Scan for the cell matching the given text and deliver its [X, Y] coordinate at center. 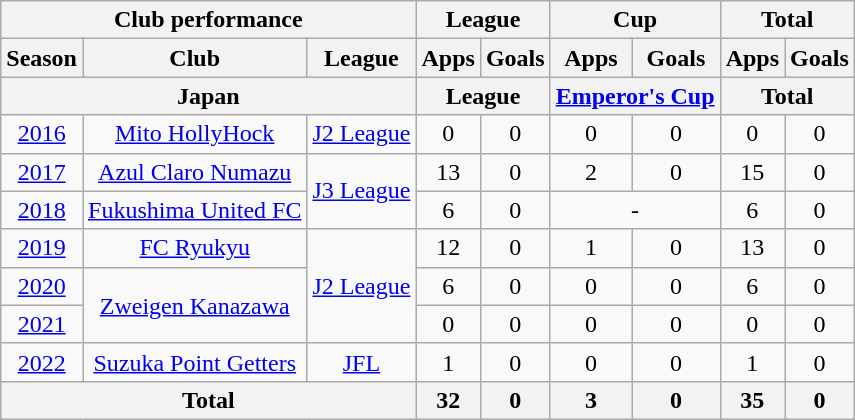
Cup [635, 20]
2 [591, 172]
FC Ryukyu [194, 248]
Fukushima United FC [194, 210]
Emperor's Cup [635, 96]
2019 [42, 248]
15 [752, 172]
2016 [42, 134]
Mito HollyHock [194, 134]
2018 [42, 210]
32 [448, 400]
Azul Claro Numazu [194, 172]
Japan [208, 96]
12 [448, 248]
- [635, 210]
2017 [42, 172]
Club performance [208, 20]
35 [752, 400]
2020 [42, 286]
Suzuka Point Getters [194, 362]
2022 [42, 362]
J3 League [362, 191]
JFL [362, 362]
Season [42, 58]
2021 [42, 324]
3 [591, 400]
Club [194, 58]
Zweigen Kanazawa [194, 305]
